Return (X, Y) of the center of cell containing provided text 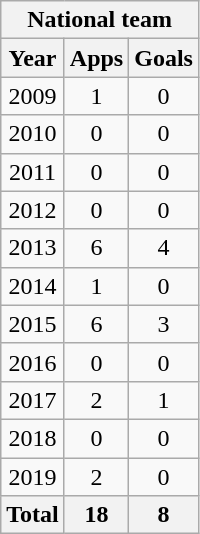
2010 (33, 134)
18 (96, 515)
2019 (33, 477)
2012 (33, 210)
2014 (33, 286)
2009 (33, 96)
2018 (33, 438)
2011 (33, 172)
2015 (33, 324)
Year (33, 58)
Apps (96, 58)
2017 (33, 400)
8 (164, 515)
4 (164, 248)
National team (100, 20)
3 (164, 324)
2016 (33, 362)
Total (33, 515)
2013 (33, 248)
Goals (164, 58)
